Output the (X, Y) coordinate of the center of the cell containing the given text.  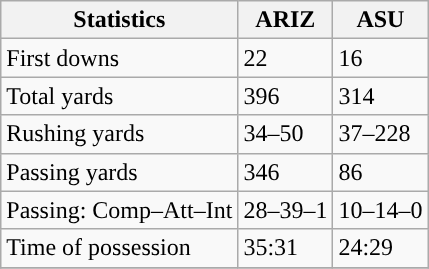
22 (286, 58)
Passing yards (120, 172)
Time of possession (120, 248)
Passing: Comp–Att–Int (120, 210)
Rushing yards (120, 134)
37–228 (380, 134)
16 (380, 58)
Statistics (120, 20)
396 (286, 96)
ARIZ (286, 20)
ASU (380, 20)
28–39–1 (286, 210)
346 (286, 172)
First downs (120, 58)
24:29 (380, 248)
34–50 (286, 134)
86 (380, 172)
Total yards (120, 96)
35:31 (286, 248)
10–14–0 (380, 210)
314 (380, 96)
